Capture the cell that displays the provided text and extract its [X, Y] central coordinate. 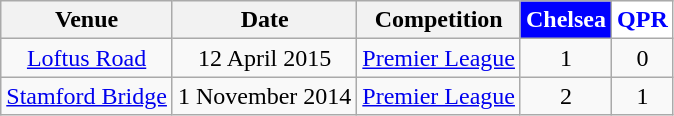
12 April 2015 [264, 58]
0 [643, 58]
2 [566, 96]
Loftus Road [87, 58]
Venue [87, 20]
Chelsea [566, 20]
QPR [643, 20]
Competition [439, 20]
1 November 2014 [264, 96]
Date [264, 20]
Stamford Bridge [87, 96]
